From the cell containing the given text, extract its center point as [x, y] coordinate. 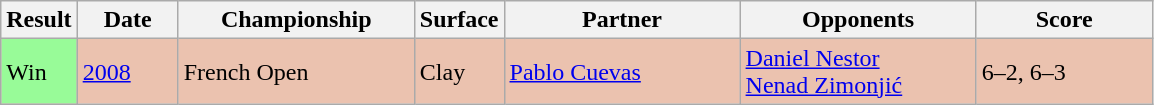
Surface [459, 20]
Result [39, 20]
Partner [622, 20]
6–2, 6–3 [1064, 72]
Win [39, 72]
French Open [296, 72]
Date [128, 20]
Score [1064, 20]
Opponents [858, 20]
Clay [459, 72]
Daniel Nestor Nenad Zimonjić [858, 72]
Pablo Cuevas [622, 72]
Championship [296, 20]
2008 [128, 72]
